Pinpoint the cell where the given text exists, returning its (x, y) midpoint coordinate. 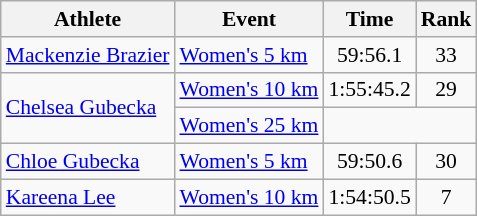
59:50.6 (369, 162)
30 (446, 162)
Mackenzie Brazier (88, 55)
Women's 25 km (248, 126)
33 (446, 55)
Rank (446, 19)
Chloe Gubecka (88, 162)
1:54:50.5 (369, 197)
Chelsea Gubecka (88, 108)
Event (248, 19)
59:56.1 (369, 55)
7 (446, 197)
Time (369, 19)
1:55:45.2 (369, 90)
Athlete (88, 19)
Kareena Lee (88, 197)
29 (446, 90)
